Locate the cell with the specified text and output its [X, Y] center coordinate. 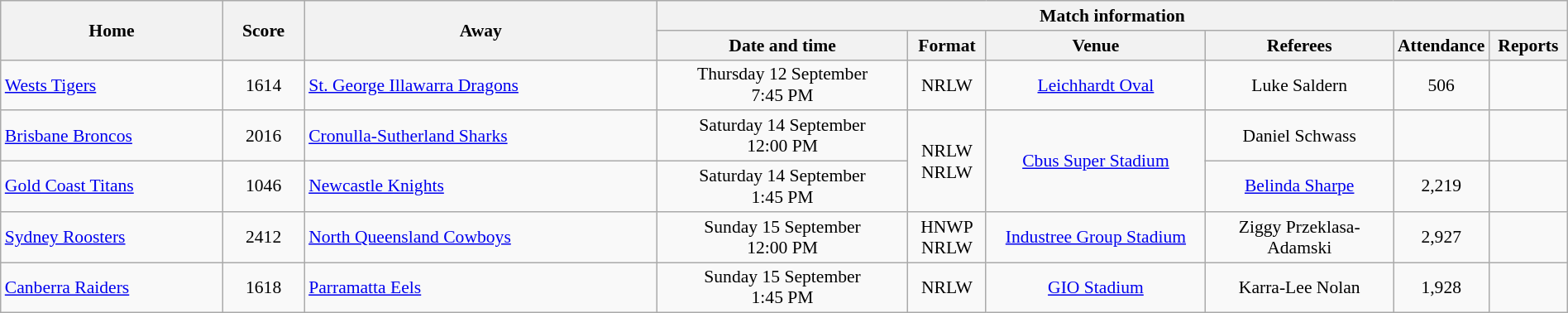
Gold Coast Titans [112, 187]
Wests Tigers [112, 84]
Format [948, 46]
Thursday 12 September7:45 PM [782, 84]
Venue [1095, 46]
St. George Illawarra Dragons [480, 84]
Saturday 14 September1:45 PM [782, 187]
Reports [1528, 46]
Cbus Super Stadium [1095, 161]
2,927 [1441, 237]
Industree Group Stadium [1095, 237]
Score [263, 30]
2016 [263, 136]
1614 [263, 84]
Ziggy Przeklasa-Adamski [1300, 237]
1,928 [1441, 288]
1046 [263, 187]
Canberra Raiders [112, 288]
1618 [263, 288]
Sunday 15 September12:00 PM [782, 237]
2412 [263, 237]
Luke Saldern [1300, 84]
Away [480, 30]
506 [1441, 84]
Newcastle Knights [480, 187]
Sydney Roosters [112, 237]
GIO Stadium [1095, 288]
Match information [1113, 16]
Brisbane Broncos [112, 136]
Belinda Sharpe [1300, 187]
Referees [1300, 46]
Daniel Schwass [1300, 136]
Parramatta Eels [480, 288]
HNWPNRLW [948, 237]
North Queensland Cowboys [480, 237]
Home [112, 30]
Date and time [782, 46]
2,219 [1441, 187]
Cronulla-Sutherland Sharks [480, 136]
Attendance [1441, 46]
Saturday 14 September12:00 PM [782, 136]
NRLWNRLW [948, 161]
Karra-Lee Nolan [1300, 288]
Sunday 15 September1:45 PM [782, 288]
Leichhardt Oval [1095, 84]
